Return the (X, Y) coordinate for the center point of the cell that contains the specified text.  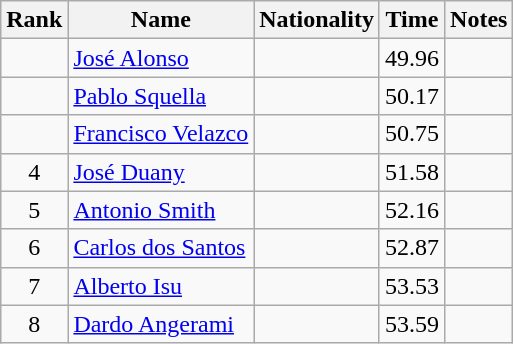
53.53 (412, 286)
Carlos dos Santos (161, 248)
51.58 (412, 172)
José Alonso (161, 58)
Rank (34, 20)
50.17 (412, 96)
50.75 (412, 134)
8 (34, 324)
Alberto Isu (161, 286)
Pablo Squella (161, 96)
Antonio Smith (161, 210)
José Duany (161, 172)
52.87 (412, 248)
4 (34, 172)
6 (34, 248)
Time (412, 20)
Nationality (317, 20)
53.59 (412, 324)
Dardo Angerami (161, 324)
7 (34, 286)
5 (34, 210)
49.96 (412, 58)
Francisco Velazco (161, 134)
Name (161, 20)
52.16 (412, 210)
Notes (479, 20)
